Provide the [x, y] coordinate of the cell's center where the given text is located.  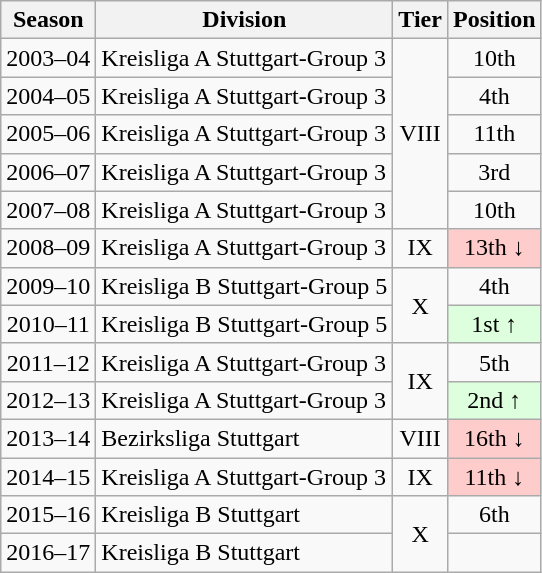
2011–12 [48, 362]
2008–09 [48, 248]
16th ↓ [494, 438]
2015–16 [48, 515]
11th ↓ [494, 477]
2004–05 [48, 96]
Bezirksliga Stuttgart [244, 438]
2nd ↑ [494, 400]
13th ↓ [494, 248]
11th [494, 134]
Position [494, 20]
2012–13 [48, 400]
6th [494, 515]
Season [48, 20]
2013–14 [48, 438]
2016–17 [48, 553]
2005–06 [48, 134]
2010–11 [48, 324]
3rd [494, 172]
2006–07 [48, 172]
2007–08 [48, 210]
2009–10 [48, 286]
1st ↑ [494, 324]
5th [494, 362]
2003–04 [48, 58]
Division [244, 20]
Tier [420, 20]
2014–15 [48, 477]
